Provide the (x, y) coordinate of the cell's center where the given text is located.  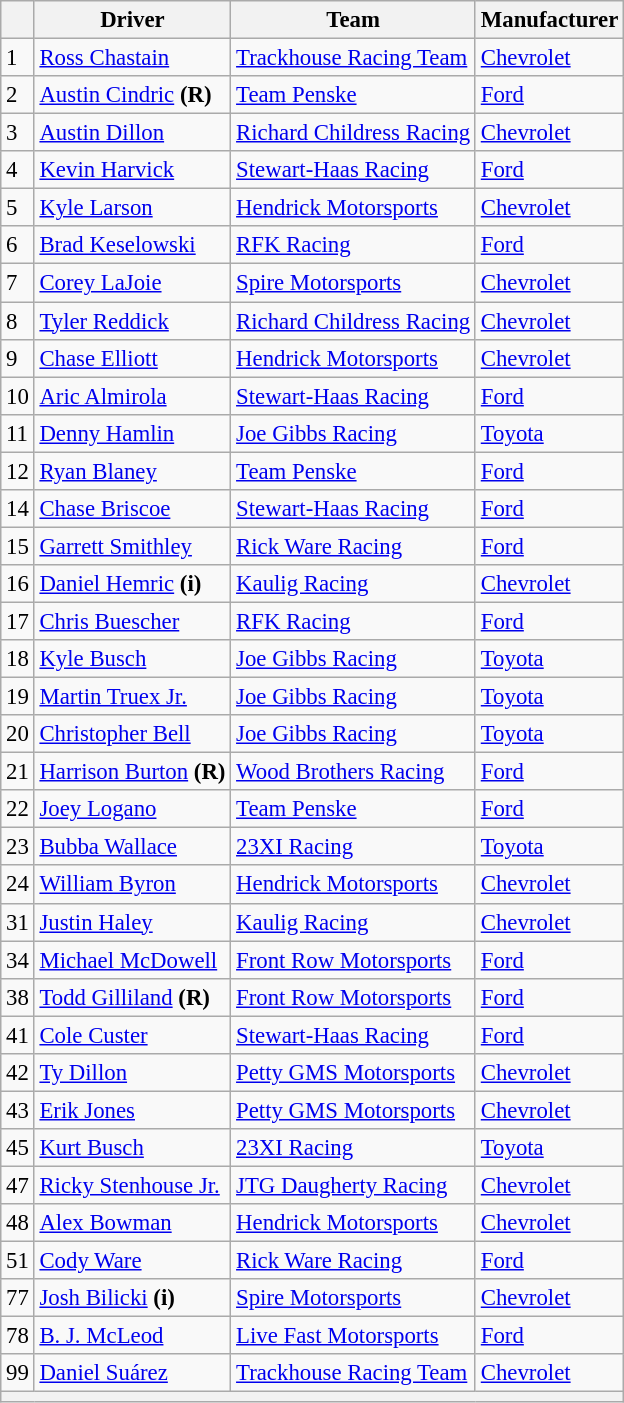
Driver (132, 20)
Daniel Suárez (132, 1373)
23 (18, 847)
Martin Truex Jr. (132, 697)
22 (18, 809)
8 (18, 321)
Cody Ware (132, 1261)
Chris Buescher (132, 621)
Wood Brothers Racing (354, 772)
Christopher Bell (132, 734)
Chase Elliott (132, 358)
Joey Logano (132, 809)
47 (18, 1185)
Josh Bilicki (i) (132, 1298)
Garrett Smithley (132, 546)
Bubba Wallace (132, 847)
51 (18, 1261)
43 (18, 1110)
48 (18, 1223)
78 (18, 1336)
Ross Chastain (132, 58)
14 (18, 509)
45 (18, 1148)
Austin Cindric (R) (132, 95)
31 (18, 922)
William Byron (132, 885)
Aric Almirola (132, 396)
Team (354, 20)
Todd Gilliland (R) (132, 997)
20 (18, 734)
Alex Bowman (132, 1223)
3 (18, 133)
2 (18, 95)
Kyle Larson (132, 208)
34 (18, 960)
10 (18, 396)
19 (18, 697)
Daniel Hemric (i) (132, 584)
Tyler Reddick (132, 321)
15 (18, 546)
4 (18, 170)
Ryan Blaney (132, 471)
Kyle Busch (132, 659)
99 (18, 1373)
16 (18, 584)
17 (18, 621)
9 (18, 358)
24 (18, 885)
Harrison Burton (R) (132, 772)
Kevin Harvick (132, 170)
7 (18, 283)
Kurt Busch (132, 1148)
1 (18, 58)
Corey LaJoie (132, 283)
Chase Briscoe (132, 509)
B. J. McLeod (132, 1336)
Ricky Stenhouse Jr. (132, 1185)
41 (18, 1035)
77 (18, 1298)
Austin Dillon (132, 133)
38 (18, 997)
5 (18, 208)
JTG Daugherty Racing (354, 1185)
18 (18, 659)
Denny Hamlin (132, 433)
Live Fast Motorsports (354, 1336)
12 (18, 471)
Michael McDowell (132, 960)
11 (18, 433)
6 (18, 245)
Cole Custer (132, 1035)
Ty Dillon (132, 1073)
Brad Keselowski (132, 245)
Manufacturer (549, 20)
42 (18, 1073)
Erik Jones (132, 1110)
21 (18, 772)
Justin Haley (132, 922)
